Capture the cell that displays the provided text and extract its [X, Y] central coordinate. 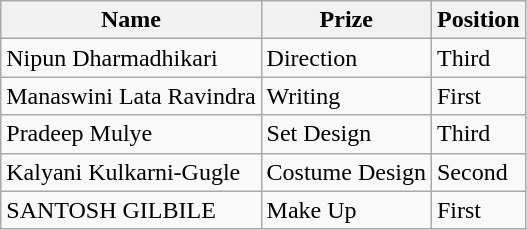
Second [478, 172]
Costume Design [346, 172]
Pradeep Mulye [131, 134]
Nipun Dharmadhikari [131, 58]
Writing [346, 96]
SANTOSH GILBILE [131, 210]
Manaswini Lata Ravindra [131, 96]
Kalyani Kulkarni-Gugle [131, 172]
Set Design [346, 134]
Name [131, 20]
Direction [346, 58]
Prize [346, 20]
Position [478, 20]
Make Up [346, 210]
